Pinpoint the cell where the given text exists, returning its (X, Y) midpoint coordinate. 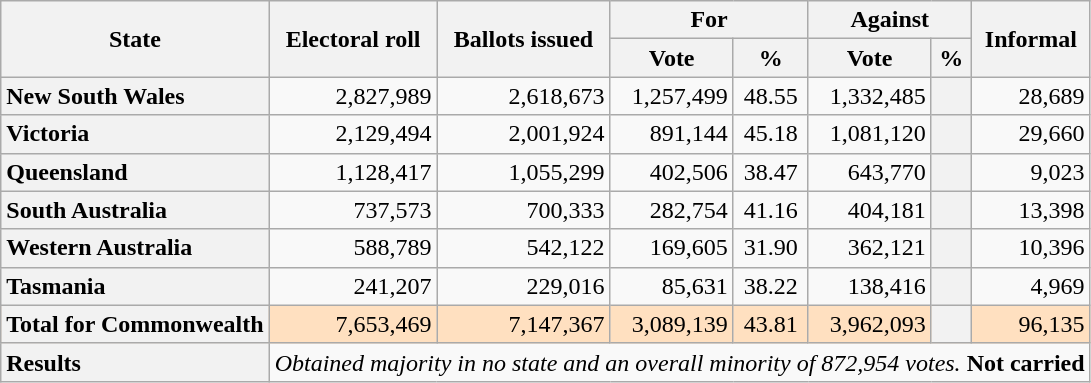
3,962,093 (870, 324)
3,089,139 (672, 324)
Against (890, 20)
48.55 (770, 96)
For (709, 20)
404,181 (870, 210)
169,605 (672, 248)
737,573 (353, 210)
542,122 (524, 248)
Tasmania (135, 286)
1,055,299 (524, 172)
Informal (1032, 39)
1,257,499 (672, 96)
2,618,673 (524, 96)
85,631 (672, 286)
891,144 (672, 134)
588,789 (353, 248)
241,207 (353, 286)
1,332,485 (870, 96)
New South Wales (135, 96)
229,016 (524, 286)
402,506 (672, 172)
7,147,367 (524, 324)
282,754 (672, 210)
2,129,494 (353, 134)
45.18 (770, 134)
State (135, 39)
10,396 (1032, 248)
2,827,989 (353, 96)
South Australia (135, 210)
13,398 (1032, 210)
Queensland (135, 172)
96,135 (1032, 324)
Results (135, 362)
28,689 (1032, 96)
362,121 (870, 248)
43.81 (770, 324)
Obtained majority in no state and an overall minority of 872,954 votes. Not carried (680, 362)
Western Australia (135, 248)
Total for Commonwealth (135, 324)
38.22 (770, 286)
Electoral roll (353, 39)
4,969 (1032, 286)
1,081,120 (870, 134)
7,653,469 (353, 324)
643,770 (870, 172)
1,128,417 (353, 172)
Victoria (135, 134)
700,333 (524, 210)
31.90 (770, 248)
Ballots issued (524, 39)
38.47 (770, 172)
2,001,924 (524, 134)
29,660 (1032, 134)
41.16 (770, 210)
9,023 (1032, 172)
138,416 (870, 286)
